Pinpoint the cell where the given text exists, returning its (X, Y) midpoint coordinate. 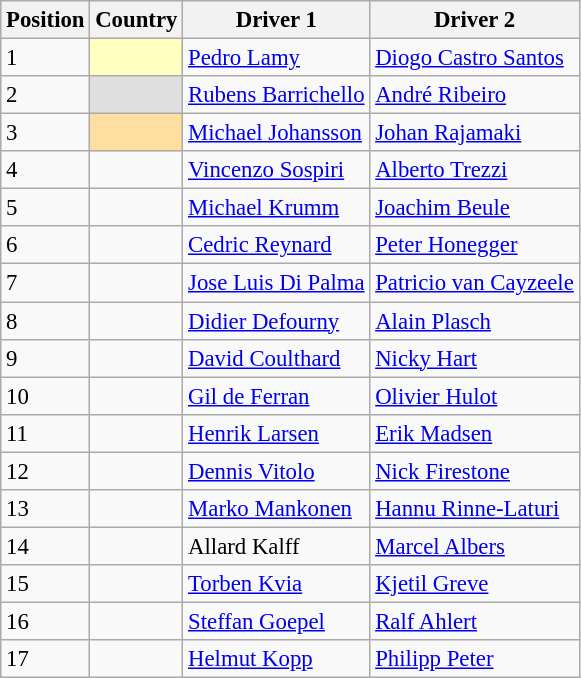
11 (46, 433)
Country (136, 20)
Cedric Reynard (276, 245)
10 (46, 396)
Kjetil Greve (474, 584)
Alberto Trezzi (474, 170)
Allard Kalff (276, 546)
Peter Honegger (474, 245)
Hannu Rinne-Laturi (474, 509)
Joachim Beule (474, 208)
Marcel Albers (474, 546)
6 (46, 245)
Erik Madsen (474, 433)
13 (46, 509)
David Coulthard (276, 358)
Alain Plasch (474, 321)
Michael Krumm (276, 208)
Nick Firestone (474, 471)
Rubens Barrichello (276, 95)
15 (46, 584)
12 (46, 471)
Olivier Hulot (474, 396)
Helmut Kopp (276, 659)
2 (46, 95)
14 (46, 546)
Patricio van Cayzeele (474, 283)
4 (46, 170)
Vincenzo Sospiri (276, 170)
Jose Luis Di Palma (276, 283)
3 (46, 133)
Philipp Peter (474, 659)
Dennis Vitolo (276, 471)
16 (46, 621)
Driver 2 (474, 20)
5 (46, 208)
Ralf Ahlert (474, 621)
Johan Rajamaki (474, 133)
Diogo Castro Santos (474, 58)
Nicky Hart (474, 358)
André Ribeiro (474, 95)
Michael Johansson (276, 133)
17 (46, 659)
1 (46, 58)
9 (46, 358)
8 (46, 321)
Henrik Larsen (276, 433)
7 (46, 283)
Driver 1 (276, 20)
Marko Mankonen (276, 509)
Pedro Lamy (276, 58)
Steffan Goepel (276, 621)
Torben Kvia (276, 584)
Position (46, 20)
Didier Defourny (276, 321)
Gil de Ferran (276, 396)
